Output the [x, y] coordinate of the center of the cell containing the given text.  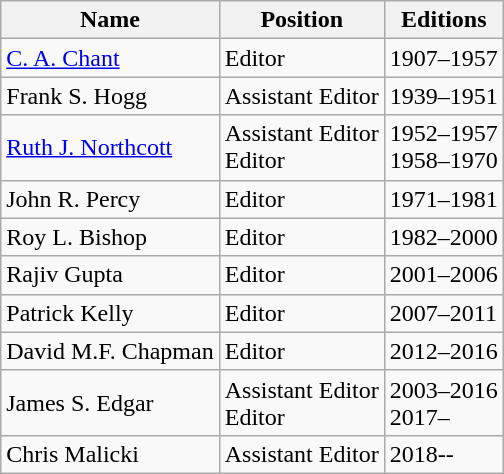
1952–19571958–1970 [444, 148]
Name [110, 20]
Ruth J. Northcott [110, 148]
2001–2006 [444, 275]
John R. Percy [110, 199]
David M.F. Chapman [110, 351]
1939–1951 [444, 96]
2018-- [444, 454]
1971–1981 [444, 199]
Frank S. Hogg [110, 96]
2007–2011 [444, 313]
Position [302, 20]
Roy L. Bishop [110, 237]
C. A. Chant [110, 58]
1982–2000 [444, 237]
James S. Edgar [110, 402]
Editions [444, 20]
2003–20162017– [444, 402]
Patrick Kelly [110, 313]
Rajiv Gupta [110, 275]
1907–1957 [444, 58]
Chris Malicki [110, 454]
2012–2016 [444, 351]
